Return the (x, y) coordinate for the center point of the cell that contains the specified text.  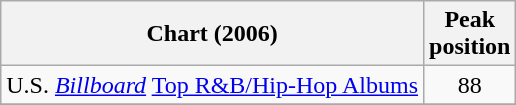
88 (470, 85)
U.S. Billboard Top R&B/Hip-Hop Albums (212, 85)
Chart (2006) (212, 34)
Peakposition (470, 34)
